Capture the cell that displays the provided text and extract its (X, Y) central coordinate. 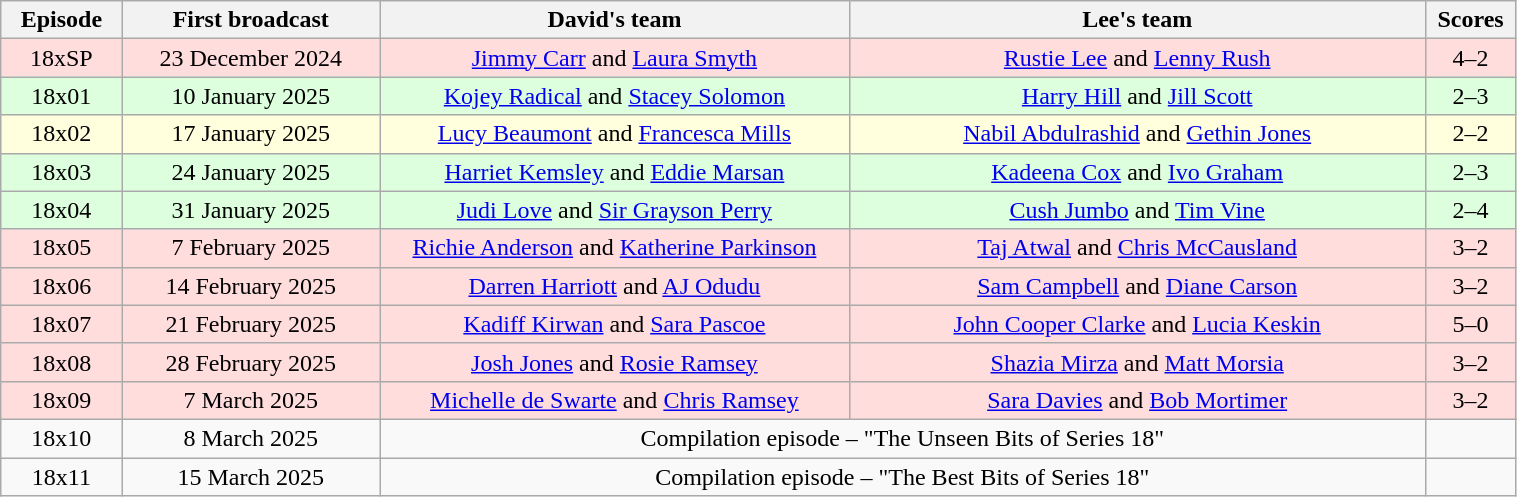
18x07 (62, 324)
31 January 2025 (251, 210)
18x06 (62, 286)
Sara Davies and Bob Mortimer (1137, 400)
Nabil Abdulrashid and Gethin Jones (1137, 134)
Compilation episode – "The Unseen Bits of Series 18" (903, 438)
5–0 (1470, 324)
Scores (1470, 20)
Lucy Beaumont and Francesca Mills (615, 134)
Taj Atwal and Chris McCausland (1137, 248)
10 January 2025 (251, 96)
4–2 (1470, 58)
18x05 (62, 248)
Shazia Mirza and Matt Morsia (1137, 362)
17 January 2025 (251, 134)
Darren Harriott and AJ Odudu (615, 286)
John Cooper Clarke and Lucia Keskin (1137, 324)
Lee's team (1137, 20)
Rustie Lee and Lenny Rush (1137, 58)
24 January 2025 (251, 172)
Michelle de Swarte and Chris Ramsey (615, 400)
7 March 2025 (251, 400)
18xSP (62, 58)
First broadcast (251, 20)
18x02 (62, 134)
Kadeena Cox and Ivo Graham (1137, 172)
7 February 2025 (251, 248)
Harriet Kemsley and Eddie Marsan (615, 172)
18x11 (62, 477)
18x04 (62, 210)
15 March 2025 (251, 477)
Josh Jones and Rosie Ramsey (615, 362)
23 December 2024 (251, 58)
21 February 2025 (251, 324)
18x03 (62, 172)
Harry Hill and Jill Scott (1137, 96)
Jimmy Carr and Laura Smyth (615, 58)
18x10 (62, 438)
Richie Anderson and Katherine Parkinson (615, 248)
28 February 2025 (251, 362)
David's team (615, 20)
8 March 2025 (251, 438)
18x08 (62, 362)
Cush Jumbo and Tim Vine (1137, 210)
Sam Campbell and Diane Carson (1137, 286)
18x01 (62, 96)
Episode (62, 20)
Judi Love and Sir Grayson Perry (615, 210)
18x09 (62, 400)
2–4 (1470, 210)
Compilation episode – "The Best Bits of Series 18" (903, 477)
14 February 2025 (251, 286)
Kojey Radical and Stacey Solomon (615, 96)
Kadiff Kirwan and Sara Pascoe (615, 324)
2–2 (1470, 134)
